From the cell containing the given text, extract its center point as (X, Y) coordinate. 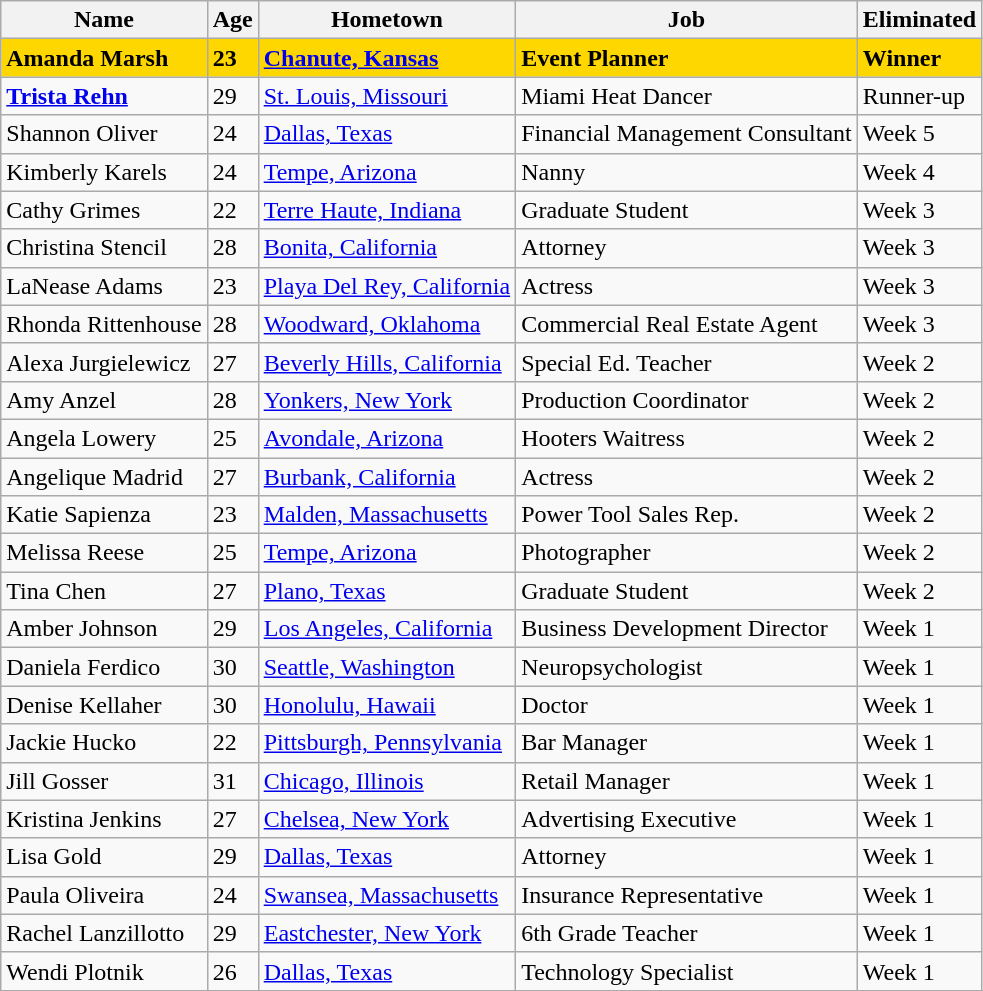
Amy Anzel (104, 400)
6th Grade Teacher (687, 933)
Chanute, Kansas (386, 58)
Katie Sapienza (104, 515)
Angela Lowery (104, 438)
Eliminated (919, 20)
Burbank, California (386, 477)
Woodward, Oklahoma (386, 324)
Shannon Oliver (104, 134)
Financial Management Consultant (687, 134)
Plano, Texas (386, 591)
Doctor (687, 705)
Advertising Executive (687, 819)
26 (232, 971)
Christina Stencil (104, 248)
Alexa Jurgielewicz (104, 362)
Swansea, Massachusetts (386, 895)
Event Planner (687, 58)
Lisa Gold (104, 857)
Chelsea, New York (386, 819)
Cathy Grimes (104, 210)
Amber Johnson (104, 629)
Special Ed. Teacher (687, 362)
Avondale, Arizona (386, 438)
Rhonda Rittenhouse (104, 324)
Production Coordinator (687, 400)
Eastchester, New York (386, 933)
Honolulu, Hawaii (386, 705)
Paula Oliveira (104, 895)
LaNease Adams (104, 286)
Week 4 (919, 172)
Neuropsychologist (687, 667)
Playa Del Rey, California (386, 286)
Wendi Plotnik (104, 971)
Miami Heat Dancer (687, 96)
Photographer (687, 553)
Terre Haute, Indiana (386, 210)
Power Tool Sales Rep. (687, 515)
Beverly Hills, California (386, 362)
Retail Manager (687, 781)
Hooters Waitress (687, 438)
Technology Specialist (687, 971)
Denise Kellaher (104, 705)
Trista Rehn (104, 96)
Rachel Lanzillotto (104, 933)
Age (232, 20)
Malden, Massachusetts (386, 515)
Daniela Ferdico (104, 667)
Name (104, 20)
Kristina Jenkins (104, 819)
Hometown (386, 20)
Seattle, Washington (386, 667)
Pittsburgh, Pennsylvania (386, 743)
Chicago, Illinois (386, 781)
Los Angeles, California (386, 629)
Tina Chen (104, 591)
Jackie Hucko (104, 743)
Runner-up (919, 96)
Nanny (687, 172)
Insurance Representative (687, 895)
Melissa Reese (104, 553)
Business Development Director (687, 629)
31 (232, 781)
Kimberly Karels (104, 172)
Bar Manager (687, 743)
Bonita, California (386, 248)
Jill Gosser (104, 781)
Angelique Madrid (104, 477)
Commercial Real Estate Agent (687, 324)
Job (687, 20)
St. Louis, Missouri (386, 96)
Week 5 (919, 134)
Winner (919, 58)
Amanda Marsh (104, 58)
Yonkers, New York (386, 400)
